Return (x, y) of the center of cell containing provided text 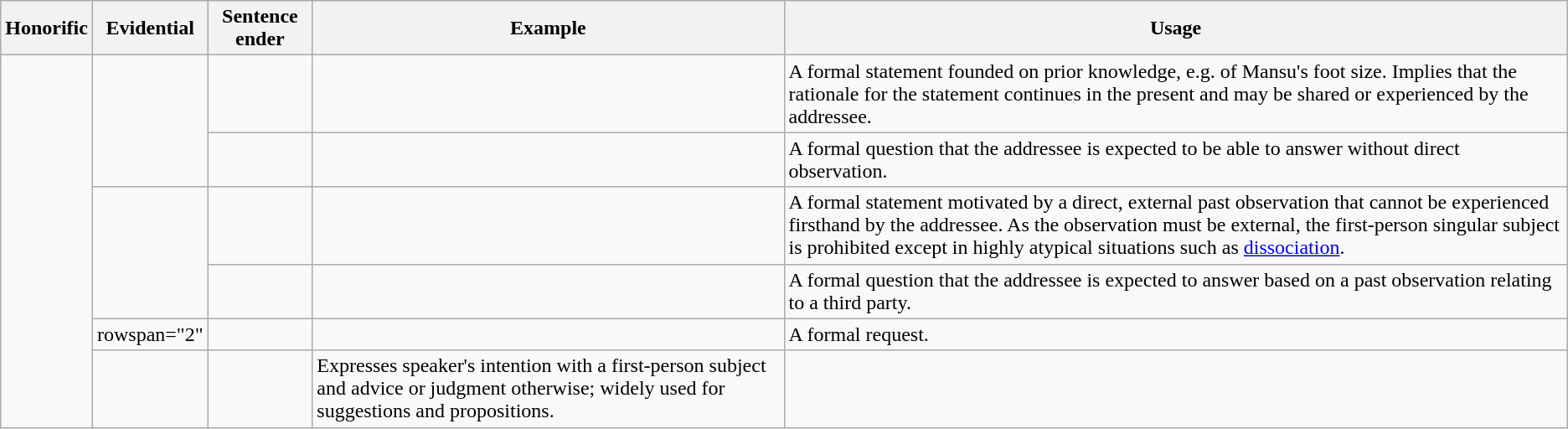
Expresses speaker's intention with a first-person subject and advice or judgment otherwise; widely used for suggestions and propositions. (548, 389)
Example (548, 28)
Sentence ender (260, 28)
A formal question that the addressee is expected to answer based on a past observation relating to a third party. (1176, 292)
Evidential (150, 28)
Honorific (47, 28)
Usage (1176, 28)
rowspan="2" (150, 334)
A formal question that the addressee is expected to be able to answer without direct observation. (1176, 159)
A formal request. (1176, 334)
